Capture the cell that displays the provided text and extract its [x, y] central coordinate. 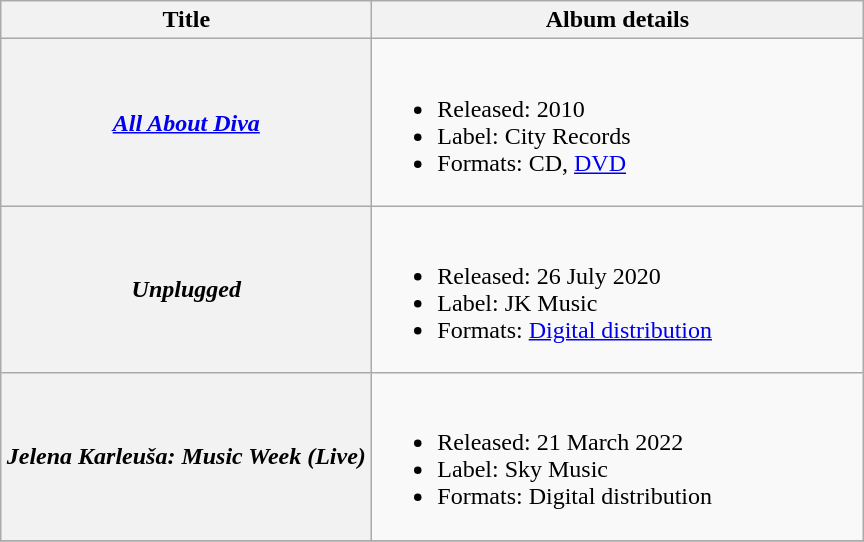
Album details [618, 20]
Released: 26 July 2020Label: JK MusicFormats: Digital distribution [618, 290]
Released: 2010Label: City RecordsFormats: CD, DVD [618, 122]
Released: 21 March 2022Label: Sky MusicFormats: Digital distribution [618, 456]
Jelena Karleuša: Music Week (Live) [186, 456]
Unplugged [186, 290]
Title [186, 20]
All About Diva [186, 122]
